From the cell containing the given text, extract its center point as [x, y] coordinate. 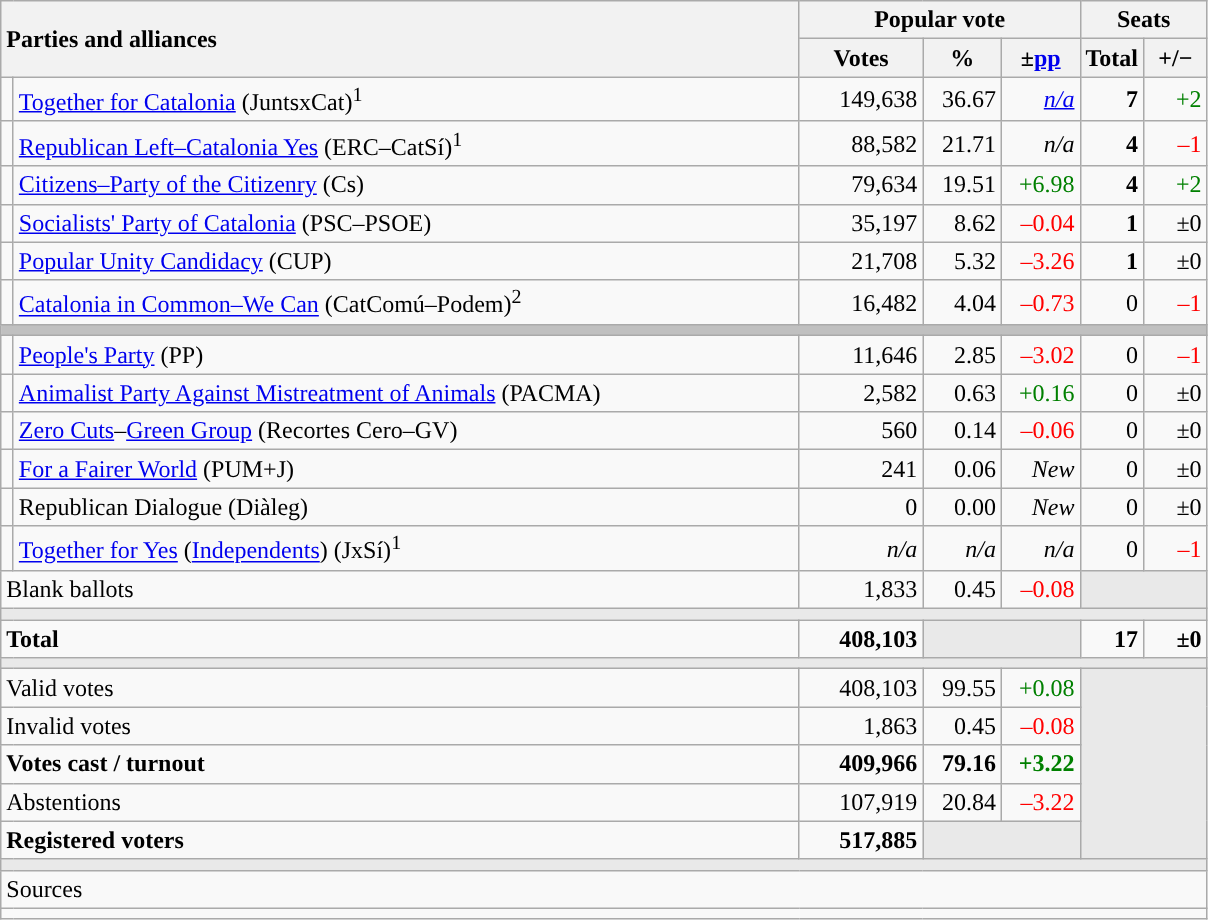
Republican Left–Catalonia Yes (ERC–CatSí)1 [406, 144]
21.71 [962, 144]
517,885 [861, 840]
79,634 [861, 185]
11,646 [861, 355]
21,708 [861, 261]
107,919 [861, 802]
Socialists' Party of Catalonia (PSC–PSOE) [406, 223]
2,582 [861, 393]
% [962, 58]
79.16 [962, 764]
–3.22 [1040, 802]
+0.08 [1040, 688]
1,863 [861, 726]
4.04 [962, 302]
Popular vote [940, 20]
Invalid votes [400, 726]
16,482 [861, 302]
People's Party (PP) [406, 355]
+0.16 [1040, 393]
Registered voters [400, 840]
Seats [1144, 20]
36.67 [962, 100]
Together for Yes (Independents) (JxSí)1 [406, 548]
8.62 [962, 223]
0.06 [962, 469]
99.55 [962, 688]
560 [861, 431]
For a Fairer World (PUM+J) [406, 469]
5.32 [962, 261]
–0.06 [1040, 431]
241 [861, 469]
Citizens–Party of the Citizenry (Cs) [406, 185]
+/− [1176, 58]
Sources [604, 889]
20.84 [962, 802]
Animalist Party Against Mistreatment of Animals (PACMA) [406, 393]
Votes cast / turnout [400, 764]
35,197 [861, 223]
Zero Cuts–Green Group (Recortes Cero–GV) [406, 431]
2.85 [962, 355]
±pp [1040, 58]
Republican Dialogue (Diàleg) [406, 507]
Popular Unity Candidacy (CUP) [406, 261]
88,582 [861, 144]
+6.98 [1040, 185]
Catalonia in Common–We Can (CatComú–Podem)2 [406, 302]
Parties and alliances [400, 39]
–3.26 [1040, 261]
19.51 [962, 185]
+3.22 [1040, 764]
17 [1112, 639]
0.00 [962, 507]
149,638 [861, 100]
Together for Catalonia (JuntsxCat)1 [406, 100]
Blank ballots [400, 590]
–3.02 [1040, 355]
409,966 [861, 764]
Abstentions [400, 802]
0.63 [962, 393]
–0.73 [1040, 302]
–0.04 [1040, 223]
1,833 [861, 590]
7 [1112, 100]
Votes [861, 58]
Valid votes [400, 688]
0.14 [962, 431]
